Scan for the cell matching the given text and deliver its (x, y) coordinate at center. 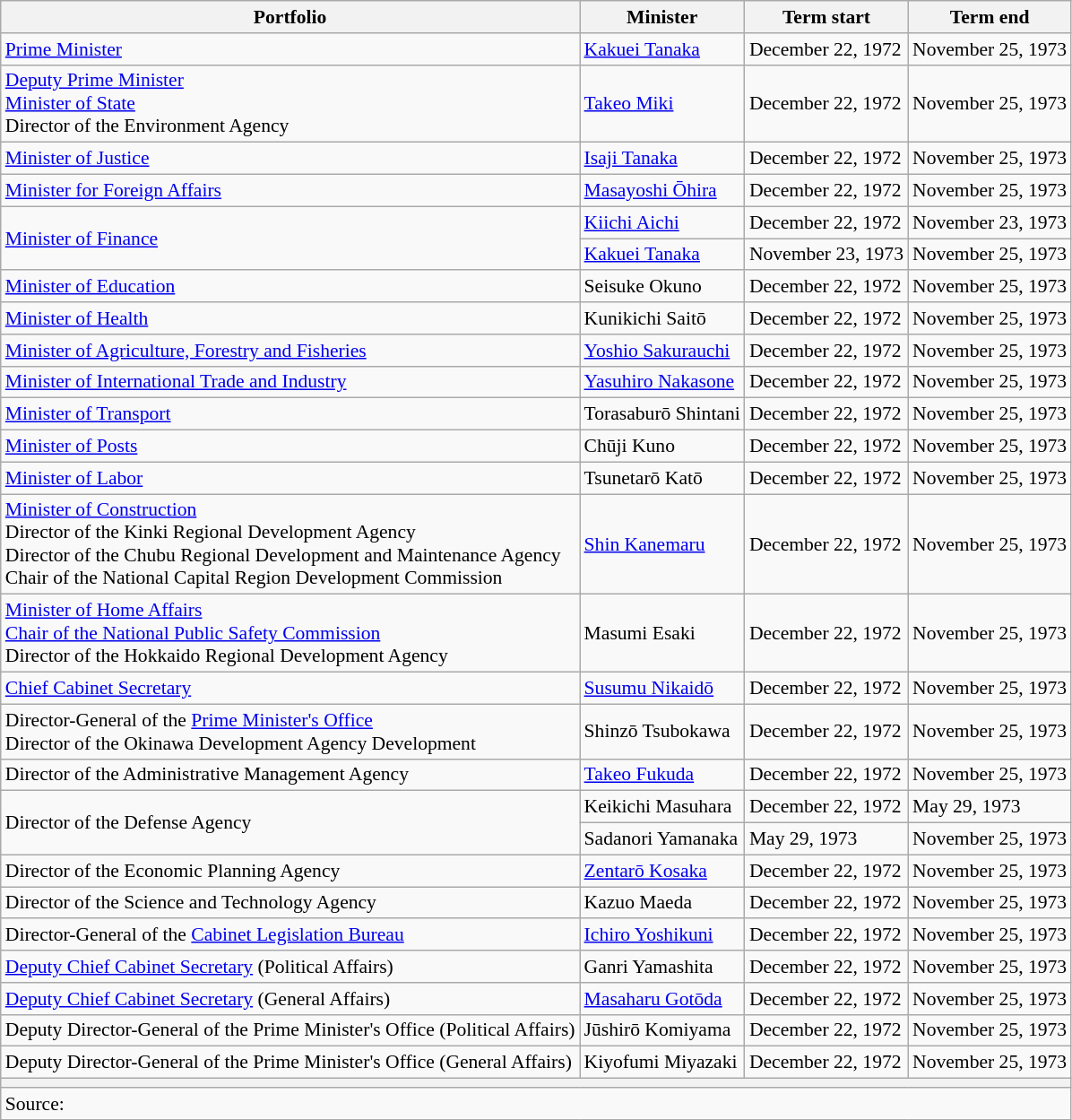
Deputy Prime MinisterMinister of StateDirector of the Environment Agency (290, 104)
Shin Kanemaru (662, 544)
Yasuhiro Nakasone (662, 382)
Jūshirō Komiyama (662, 1030)
Minister of Finance (290, 239)
Term end (990, 17)
Ichiro Yoshikuni (662, 935)
Director-General of the Prime Minister's OfficeDirector of the Okinawa Development Agency Development (290, 732)
Director of the Administrative Management Agency (290, 775)
Masaharu Gotōda (662, 999)
Source: (536, 1104)
Shinzō Tsubokawa (662, 732)
Sadanori Yamanaka (662, 839)
Chūji Kuno (662, 447)
Deputy Chief Cabinet Secretary (General Affairs) (290, 999)
Minister of Education (290, 287)
Deputy Director-General of the Prime Minister's Office (General Affairs) (290, 1063)
Portfolio (290, 17)
Kunikichi Saitō (662, 318)
Minister (662, 17)
Seisuke Okuno (662, 287)
Takeo Fukuda (662, 775)
Isaji Tanaka (662, 159)
Takeo Miki (662, 104)
Torasaburō Shintani (662, 414)
Tsunetarō Katō (662, 478)
Prime Minister (290, 49)
Director of the Science and Technology Agency (290, 903)
Minister of International Trade and Industry (290, 382)
Kazuo Maeda (662, 903)
Kiyofumi Miyazaki (662, 1063)
Minister of Justice (290, 159)
Masumi Esaki (662, 633)
Deputy Chief Cabinet Secretary (Political Affairs) (290, 967)
Ganri Yamashita (662, 967)
Term start (826, 17)
Yoshio Sakurauchi (662, 351)
Minister of Labor (290, 478)
Keikichi Masuhara (662, 807)
Minister for Foreign Affairs (290, 191)
Masayoshi Ōhira (662, 191)
Minister of Health (290, 318)
Deputy Director-General of the Prime Minister's Office (Political Affairs) (290, 1030)
Minister of Agriculture, Forestry and Fisheries (290, 351)
Kiichi Aichi (662, 222)
Director of the Economic Planning Agency (290, 871)
Zentarō Kosaka (662, 871)
Susumu Nikaidō (662, 689)
Director-General of the Cabinet Legislation Bureau (290, 935)
Director of the Defense Agency (290, 823)
Minister of Transport (290, 414)
Minister of Home AffairsChair of the National Public Safety CommissionDirector of the Hokkaido Regional Development Agency (290, 633)
Minister of Posts (290, 447)
Chief Cabinet Secretary (290, 689)
